Find where the given text appears and provide that cell's center as [x, y] coordinate. 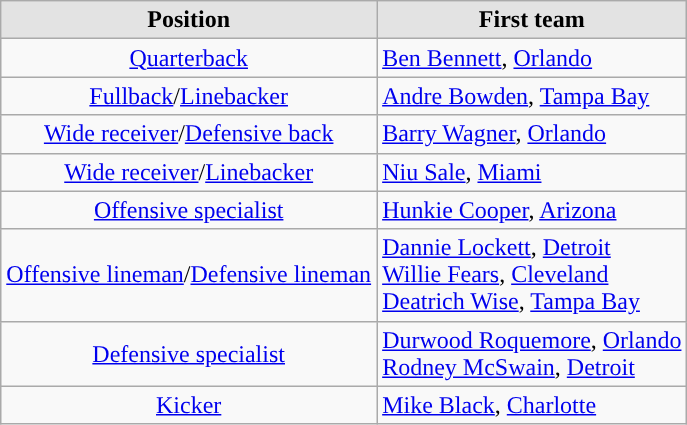
Barry Wagner, Orlando [532, 134]
Offensive lineman/Defensive lineman [189, 275]
Wide receiver/Linebacker [189, 172]
Mike Black, Charlotte [532, 405]
Durwood Roquemore, OrlandoRodney McSwain, Detroit [532, 354]
Ben Bennett, Orlando [532, 58]
Dannie Lockett, DetroitWillie Fears, ClevelandDeatrich Wise, Tampa Bay [532, 275]
Quarterback [189, 58]
Position [189, 20]
Niu Sale, Miami [532, 172]
Hunkie Cooper, Arizona [532, 210]
Defensive specialist [189, 354]
First team [532, 20]
Offensive specialist [189, 210]
Andre Bowden, Tampa Bay [532, 96]
Fullback/Linebacker [189, 96]
Kicker [189, 405]
Wide receiver/Defensive back [189, 134]
